Determine the (X, Y) coordinate at the center of the cell enclosing the given text.  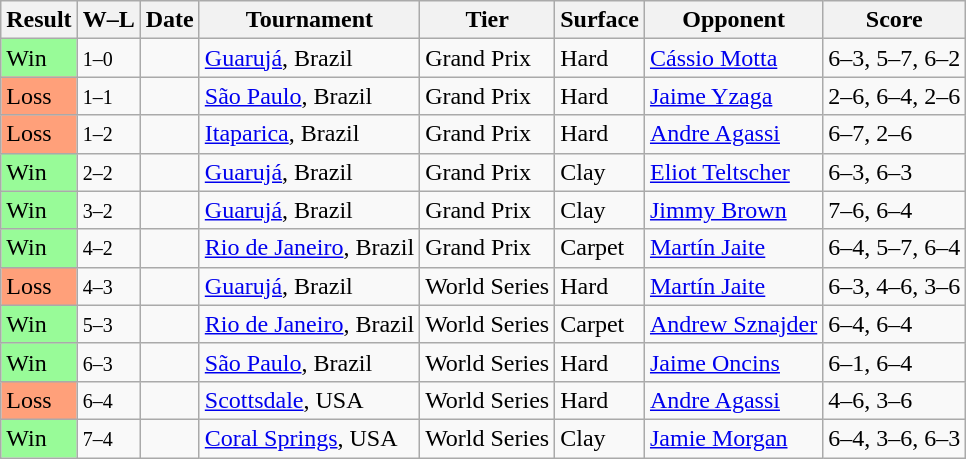
Andrew Sznajder (733, 324)
7–4 (108, 438)
5–3 (108, 324)
6–4, 3–6, 6–3 (894, 438)
6–1, 6–4 (894, 362)
Jamie Morgan (733, 438)
6–7, 2–6 (894, 134)
Jaime Yzaga (733, 96)
Score (894, 20)
4–3 (108, 286)
Tier (488, 20)
4–2 (108, 248)
1–0 (108, 58)
Result (39, 20)
Cássio Motta (733, 58)
2–2 (108, 172)
Itaparica, Brazil (309, 134)
Coral Springs, USA (309, 438)
2–6, 6–4, 2–6 (894, 96)
W–L (108, 20)
Tournament (309, 20)
3–2 (108, 210)
Date (170, 20)
Surface (600, 20)
6–4 (108, 400)
6–3, 4–6, 3–6 (894, 286)
6–4, 5–7, 6–4 (894, 248)
Eliot Teltscher (733, 172)
7–6, 6–4 (894, 210)
6–3 (108, 362)
1–2 (108, 134)
6–3, 6–3 (894, 172)
6–4, 6–4 (894, 324)
Opponent (733, 20)
1–1 (108, 96)
4–6, 3–6 (894, 400)
Scottsdale, USA (309, 400)
Jaime Oncins (733, 362)
Jimmy Brown (733, 210)
6–3, 5–7, 6–2 (894, 58)
